Extract the [X, Y] coordinate from the center of the cell holding the provided text.  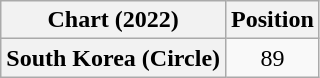
89 [273, 58]
Position [273, 20]
South Korea (Circle) [114, 58]
Chart (2022) [114, 20]
